Return the [x, y] coordinate for the center point of the cell that contains the specified text.  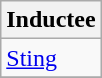
Inductee [51, 20]
Sting [51, 58]
